Extract the (x, y) coordinate from the center of the cell holding the provided text.  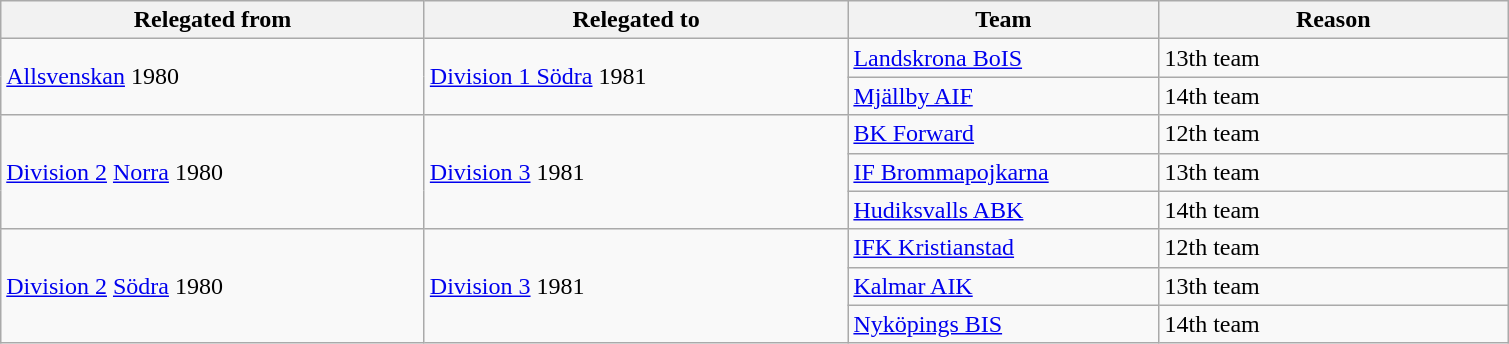
IFK Kristianstad (1004, 248)
Landskrona BoIS (1004, 58)
Kalmar AIK (1004, 286)
Division 2 Norra 1980 (213, 172)
BK Forward (1004, 134)
Nyköpings BIS (1004, 324)
Mjällby AIF (1004, 96)
Relegated from (213, 20)
IF Brommapojkarna (1004, 172)
Team (1004, 20)
Division 1 Södra 1981 (636, 77)
Relegated to (636, 20)
Division 2 Södra 1980 (213, 286)
Allsvenskan 1980 (213, 77)
Reason (1334, 20)
Hudiksvalls ABK (1004, 210)
